Extract the [X, Y] coordinate from the center of the cell holding the provided text.  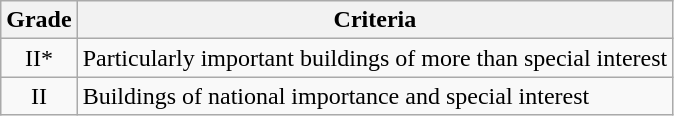
Particularly important buildings of more than special interest [375, 58]
II [39, 96]
Buildings of national importance and special interest [375, 96]
II* [39, 58]
Criteria [375, 20]
Grade [39, 20]
